Identify which cell holds the provided text, then report its [x, y] central coordinate. 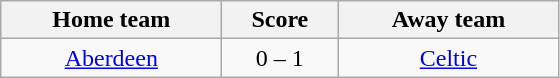
Score [280, 20]
Away team [448, 20]
Aberdeen [112, 58]
Home team [112, 20]
0 – 1 [280, 58]
Celtic [448, 58]
